Provide the [x, y] coordinate of the cell's center where the given text is located.  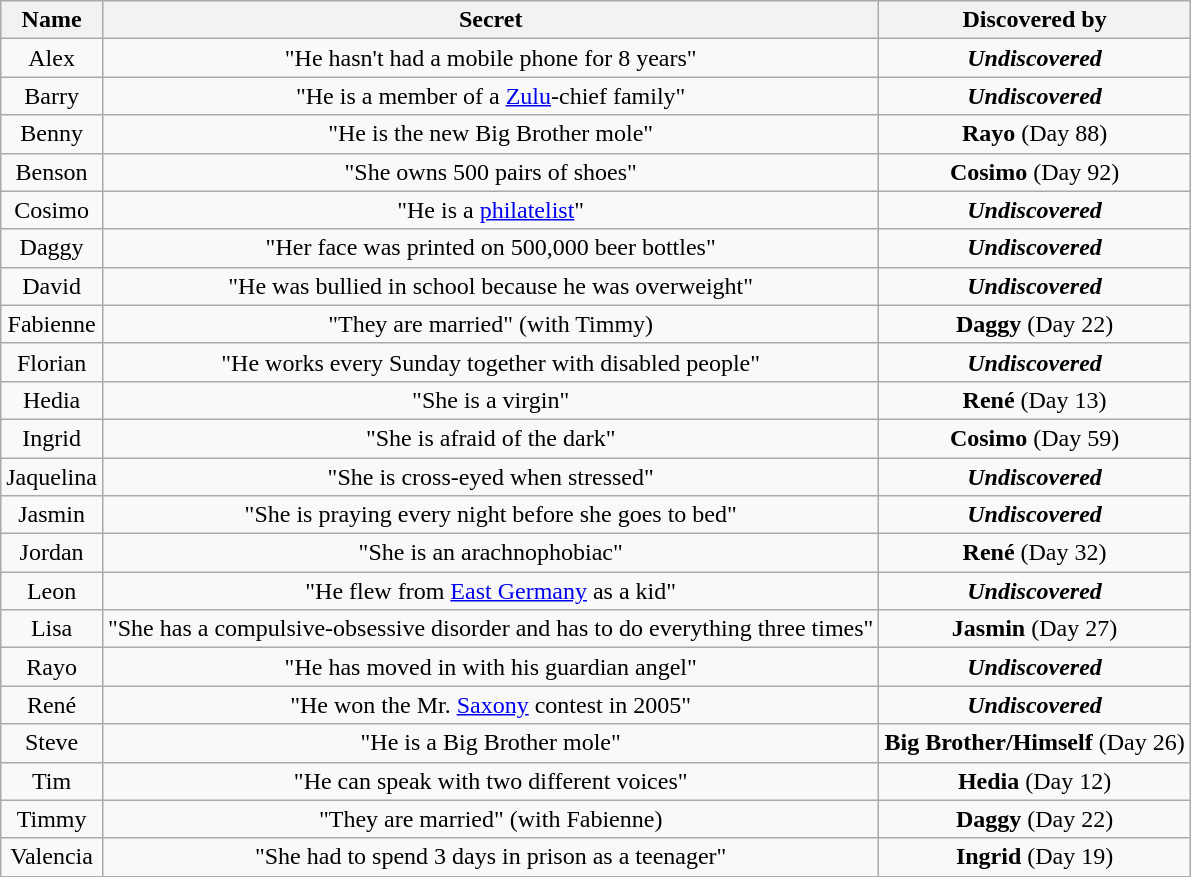
Jasmin (Day 27) [1034, 629]
"He can speak with two different voices" [490, 781]
"She is an arachnophobiac" [490, 553]
Hedia [52, 400]
"They are married" (with Fabienne) [490, 819]
René (Day 13) [1034, 400]
Benson [52, 172]
Leon [52, 591]
Lisa [52, 629]
"Her face was printed on 500,000 beer bottles" [490, 248]
Ingrid (Day 19) [1034, 857]
"They are married" (with Timmy) [490, 324]
René (Day 32) [1034, 553]
"She is afraid of the dark" [490, 438]
"She had to spend 3 days in prison as a teenager" [490, 857]
"She has a compulsive-obsessive disorder and has to do everything three times" [490, 629]
"He flew from East Germany as a kid" [490, 591]
Steve [52, 743]
Cosimo [52, 210]
Tim [52, 781]
Hedia (Day 12) [1034, 781]
"He hasn't had a mobile phone for 8 years" [490, 58]
Florian [52, 362]
Jaquelina [52, 477]
Valencia [52, 857]
Jordan [52, 553]
"He won the Mr. Saxony contest in 2005" [490, 705]
Cosimo (Day 59) [1034, 438]
Rayo [52, 667]
Benny [52, 134]
"She is cross-eyed when stressed" [490, 477]
Timmy [52, 819]
Fabienne [52, 324]
"She is praying every night before she goes to bed" [490, 515]
"He is a member of a Zulu-chief family" [490, 96]
Rayo (Day 88) [1034, 134]
Secret [490, 20]
"He is the new Big Brother mole" [490, 134]
"He is a philatelist" [490, 210]
"He works every Sunday together with disabled people" [490, 362]
Discovered by [1034, 20]
Cosimo (Day 92) [1034, 172]
"He was bullied in school because he was overweight" [490, 286]
René [52, 705]
David [52, 286]
"He has moved in with his guardian angel" [490, 667]
Name [52, 20]
"She owns 500 pairs of shoes" [490, 172]
Ingrid [52, 438]
Big Brother/Himself (Day 26) [1034, 743]
Alex [52, 58]
Daggy [52, 248]
"She is a virgin" [490, 400]
Jasmin [52, 515]
"He is a Big Brother mole" [490, 743]
Barry [52, 96]
